Locate the cell with the specified text and output its (x, y) center coordinate. 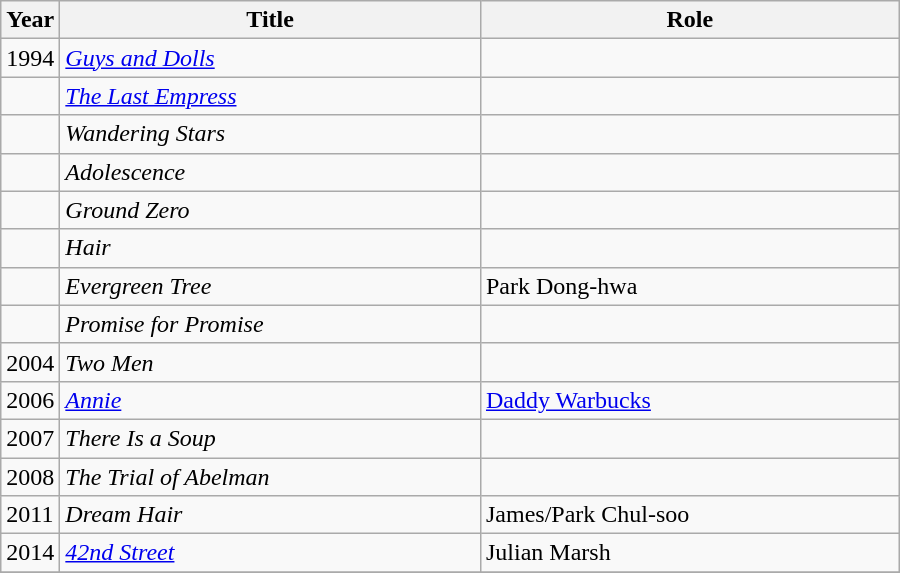
Title (270, 20)
The Trial of Abelman (270, 477)
Annie (270, 400)
Two Men (270, 362)
Adolescence (270, 172)
42nd Street (270, 553)
James/Park Chul-soo (690, 515)
Park Dong-hwa (690, 286)
Role (690, 20)
2007 (30, 438)
2014 (30, 553)
The Last Empress (270, 96)
Promise for Promise (270, 324)
Wandering Stars (270, 134)
There Is a Soup (270, 438)
2011 (30, 515)
1994 (30, 58)
Guys and Dolls (270, 58)
Hair (270, 248)
Evergreen Tree (270, 286)
Daddy Warbucks (690, 400)
2004 (30, 362)
2006 (30, 400)
Julian Marsh (690, 553)
Dream Hair (270, 515)
2008 (30, 477)
Ground Zero (270, 210)
Year (30, 20)
